Scan for the cell matching the given text and deliver its (x, y) coordinate at center. 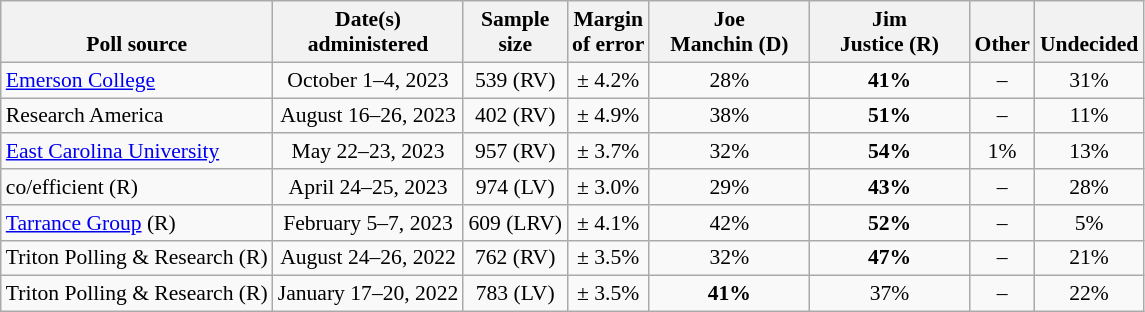
609 (LRV) (515, 223)
402 (RV) (515, 116)
± 3.0% (608, 187)
37% (889, 294)
± 4.2% (608, 80)
± 3.7% (608, 152)
± 4.1% (608, 223)
JoeManchin (D) (729, 32)
August 16–26, 2023 (368, 116)
29% (729, 187)
974 (LV) (515, 187)
54% (889, 152)
Poll source (137, 32)
Tarrance Group (R) (137, 223)
539 (RV) (515, 80)
Emerson College (137, 80)
51% (889, 116)
11% (1089, 116)
Marginof error (608, 32)
21% (1089, 258)
Date(s)administered (368, 32)
52% (889, 223)
East Carolina University (137, 152)
47% (889, 258)
38% (729, 116)
August 24–26, 2022 (368, 258)
22% (1089, 294)
42% (729, 223)
5% (1089, 223)
957 (RV) (515, 152)
February 5–7, 2023 (368, 223)
Other (1002, 32)
13% (1089, 152)
April 24–25, 2023 (368, 187)
± 4.9% (608, 116)
Undecided (1089, 32)
Research America (137, 116)
43% (889, 187)
762 (RV) (515, 258)
January 17–20, 2022 (368, 294)
31% (1089, 80)
October 1–4, 2023 (368, 80)
JimJustice (R) (889, 32)
May 22–23, 2023 (368, 152)
1% (1002, 152)
co/efficient (R) (137, 187)
Samplesize (515, 32)
783 (LV) (515, 294)
